Detect which cell encompasses the target text, then output its (X, Y) center coordinate. 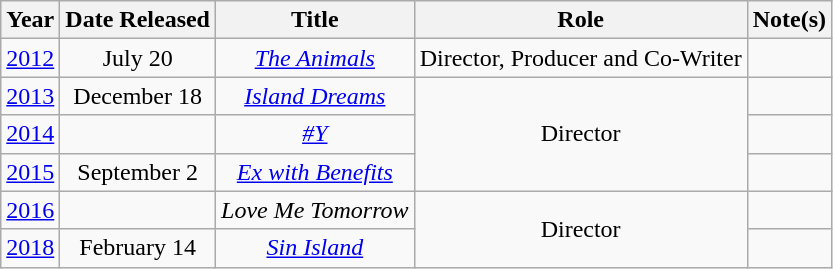
#Y (316, 134)
December 18 (138, 96)
Year (30, 20)
February 14 (138, 248)
Note(s) (789, 20)
Ex with Benefits (316, 172)
Director, Producer and Co-Writer (580, 58)
September 2 (138, 172)
2014 (30, 134)
Love Me Tomorrow (316, 210)
2016 (30, 210)
Sin Island (316, 248)
Date Released (138, 20)
2012 (30, 58)
The Animals (316, 58)
July 20 (138, 58)
2013 (30, 96)
2018 (30, 248)
2015 (30, 172)
Role (580, 20)
Title (316, 20)
Island Dreams (316, 96)
